Output the (X, Y) coordinate of the center of the cell containing the given text.  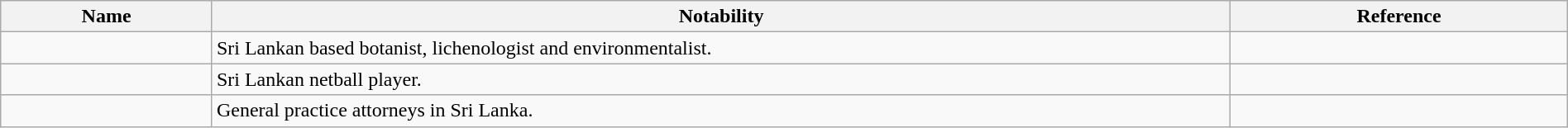
Reference (1399, 17)
General practice attorneys in Sri Lanka. (721, 111)
Sri Lankan based botanist, lichenologist and environmentalist. (721, 48)
Notability (721, 17)
Sri Lankan netball player. (721, 79)
Name (107, 17)
